Search for the cell housing the specified text and yield its [X, Y] center coordinate. 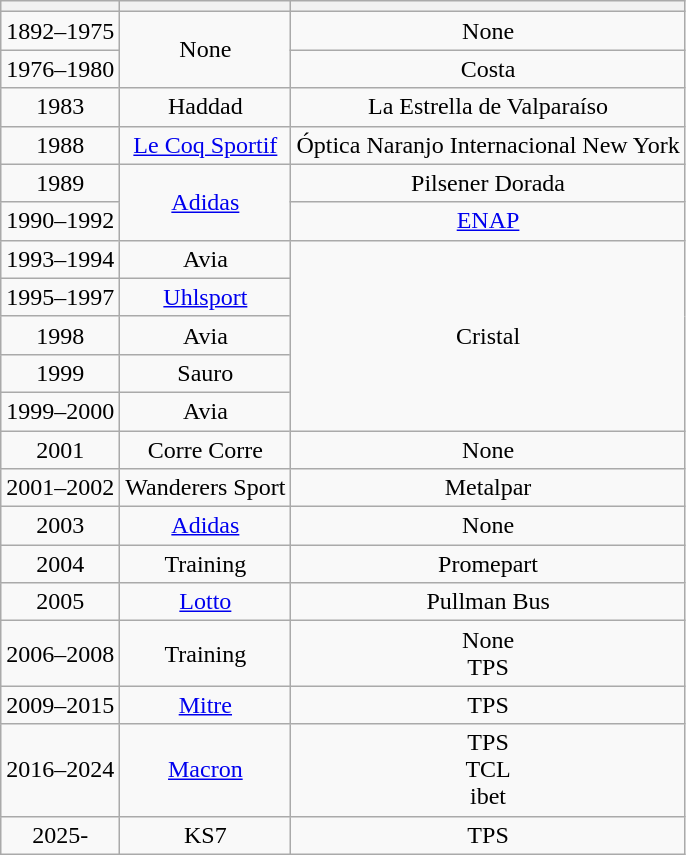
Uhlsport [206, 297]
1999 [60, 373]
Lotto [206, 602]
Metalpar [488, 488]
Costa [488, 69]
Haddad [206, 107]
1999–2000 [60, 411]
Sauro [206, 373]
1892–1975 [60, 31]
Cristal [488, 335]
Pullman Bus [488, 602]
2006–2008 [60, 654]
Óptica Naranjo Internacional New York [488, 145]
2016–2024 [60, 770]
TPSTCLibet [488, 770]
2001 [60, 449]
Pilsener Dorada [488, 183]
1998 [60, 335]
La Estrella de Valparaíso [488, 107]
2001–2002 [60, 488]
Mitre [206, 705]
Le Coq Sportif [206, 145]
1990–1992 [60, 221]
2025- [60, 835]
1993–1994 [60, 259]
1976–1980 [60, 69]
Wanderers Sport [206, 488]
1995–1997 [60, 297]
Corre Corre [206, 449]
2004 [60, 564]
KS7 [206, 835]
Promepart [488, 564]
2005 [60, 602]
1989 [60, 183]
2009–2015 [60, 705]
2003 [60, 526]
1988 [60, 145]
NoneTPS [488, 654]
ENAP [488, 221]
1983 [60, 107]
Macron [206, 770]
